From the cell containing the given text, extract its center point as (X, Y) coordinate. 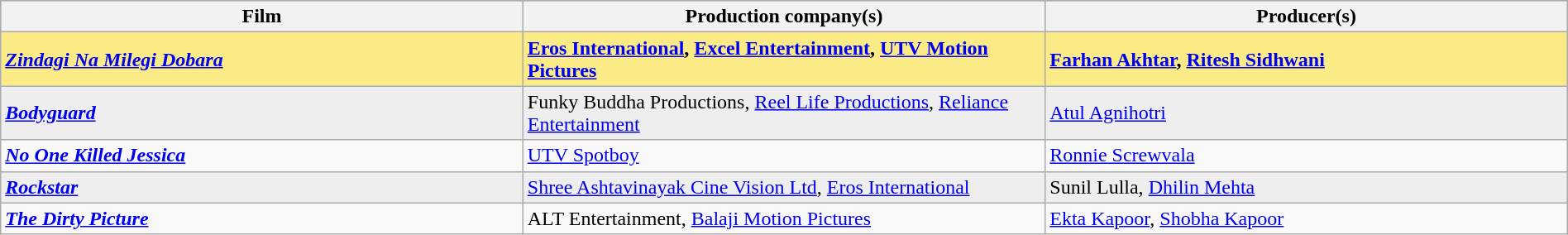
Eros International, Excel Entertainment, UTV Motion Pictures (784, 60)
Rockstar (262, 187)
No One Killed Jessica (262, 156)
Shree Ashtavinayak Cine Vision Ltd, Eros International (784, 187)
Film (262, 17)
Sunil Lulla, Dhilin Mehta (1307, 187)
Zindagi Na Milegi Dobara (262, 60)
Farhan Akhtar, Ritesh Sidhwani (1307, 60)
Funky Buddha Productions, Reel Life Productions, Reliance Entertainment (784, 113)
UTV Spotboy (784, 156)
The Dirty Picture (262, 218)
ALT Entertainment, Balaji Motion Pictures (784, 218)
Ronnie Screwvala (1307, 156)
Atul Agnihotri (1307, 113)
Bodyguard (262, 113)
Production company(s) (784, 17)
Producer(s) (1307, 17)
Ekta Kapoor, Shobha Kapoor (1307, 218)
